Output the (X, Y) coordinate of the center of the cell containing the given text.  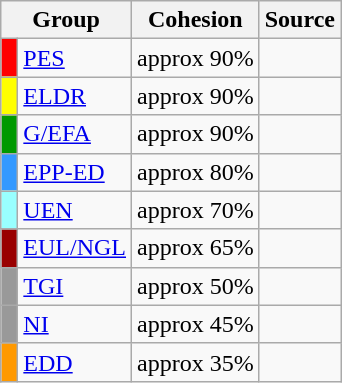
Cohesion (196, 20)
approx 50% (196, 286)
ELDR (75, 96)
EDD (75, 362)
PES (75, 58)
approx 70% (196, 210)
G/EFA (75, 134)
EPP-ED (75, 172)
approx 45% (196, 324)
approx 80% (196, 172)
NI (75, 324)
TGI (75, 286)
Group (66, 20)
approx 65% (196, 248)
Source (300, 20)
EUL/NGL (75, 248)
approx 35% (196, 362)
UEN (75, 210)
